Extract the [x, y] coordinate from the center of the cell holding the provided text.  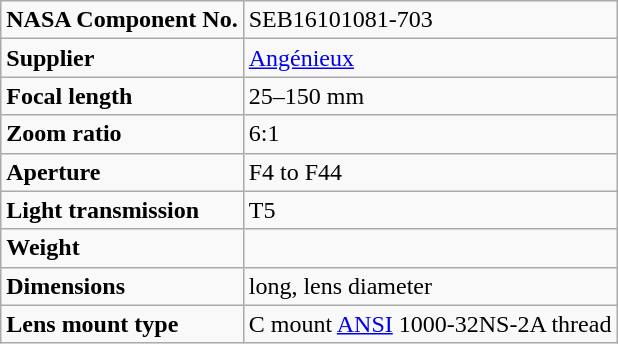
SEB16101081-703 [430, 20]
C mount ANSI 1000-32NS-2A thread [430, 324]
NASA Component No. [122, 20]
Angénieux [430, 58]
F4 to F44 [430, 172]
Lens mount type [122, 324]
Dimensions [122, 286]
6:1 [430, 134]
Supplier [122, 58]
Aperture [122, 172]
25–150 mm [430, 96]
Zoom ratio [122, 134]
long, lens diameter [430, 286]
Focal length [122, 96]
T5 [430, 210]
Light transmission [122, 210]
Weight [122, 248]
